Provide the [X, Y] coordinate of the cell's center where the given text is located.  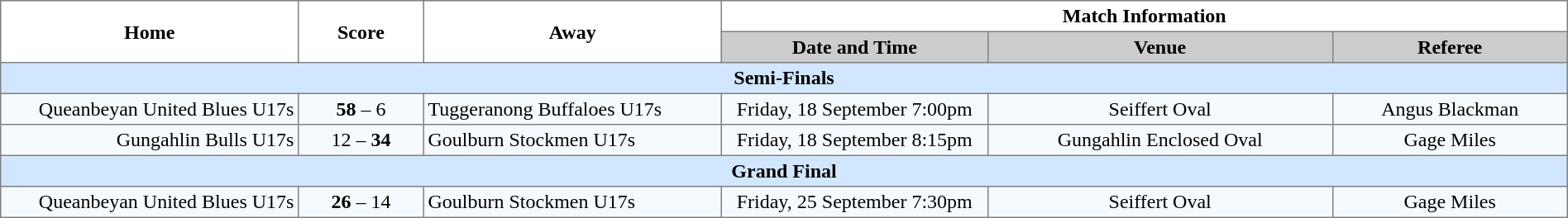
Home [150, 31]
Referee [1450, 47]
Venue [1159, 47]
Grand Final [784, 171]
Friday, 18 September 7:00pm [854, 109]
Tuggeranong Buffaloes U17s [572, 109]
Angus Blackman [1450, 109]
Friday, 25 September 7:30pm [854, 202]
26 – 14 [361, 202]
Match Information [1145, 17]
Gungahlin Enclosed Oval [1159, 140]
Score [361, 31]
Gungahlin Bulls U17s [150, 140]
Away [572, 31]
Friday, 18 September 8:15pm [854, 140]
58 – 6 [361, 109]
Date and Time [854, 47]
12 – 34 [361, 140]
Semi-Finals [784, 78]
